Capture the cell that displays the provided text and extract its [x, y] central coordinate. 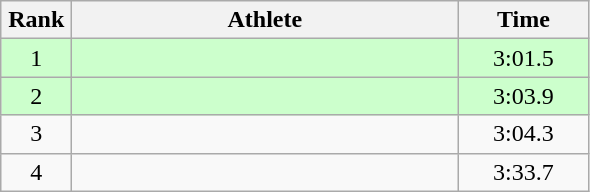
1 [36, 58]
3:33.7 [524, 172]
3 [36, 134]
2 [36, 96]
3:04.3 [524, 134]
3:01.5 [524, 58]
Time [524, 20]
Athlete [265, 20]
Rank [36, 20]
3:03.9 [524, 96]
4 [36, 172]
